Output the (x, y) coordinate of the center of the cell containing the given text.  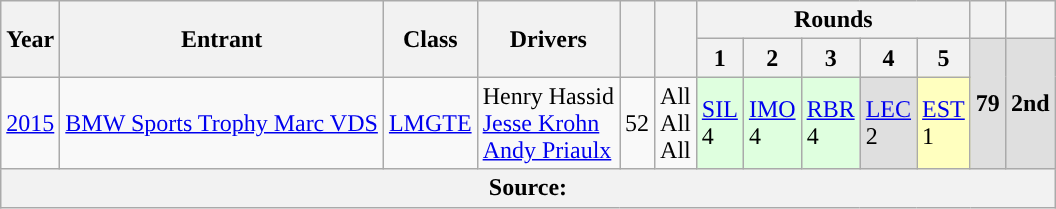
4 (888, 58)
Class (430, 39)
AllAllAll (676, 123)
2nd (1030, 104)
3 (830, 58)
EST1 (944, 123)
Rounds (833, 20)
Source: (528, 188)
1 (720, 58)
SIL4 (720, 123)
2 (772, 58)
Henry Hassid Jesse Krohn Andy Priaulx (548, 123)
LMGTE (430, 123)
RBR4 (830, 123)
52 (638, 123)
2015 (30, 123)
BMW Sports Trophy Marc VDS (222, 123)
LEC2 (888, 123)
Drivers (548, 39)
79 (988, 104)
IMO4 (772, 123)
Year (30, 39)
5 (944, 58)
Entrant (222, 39)
